Determine the [X, Y] coordinate at the center of the cell enclosing the given text.  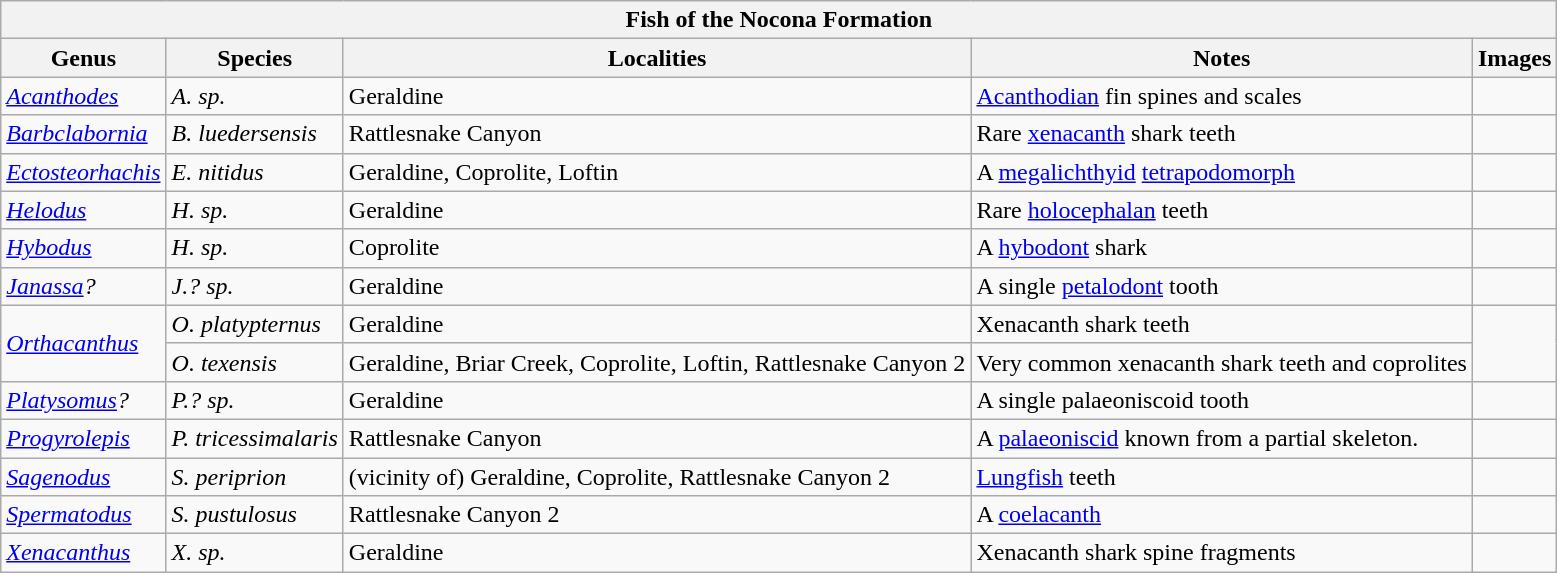
Orthacanthus [84, 343]
Rattlesnake Canyon 2 [657, 515]
A palaeoniscid known from a partial skeleton. [1222, 438]
Spermatodus [84, 515]
Xenacanth shark teeth [1222, 324]
E. nitidus [254, 172]
Ectosteorhachis [84, 172]
X. sp. [254, 553]
Lungfish teeth [1222, 477]
(vicinity of) Geraldine, Coprolite, Rattlesnake Canyon 2 [657, 477]
Fish of the Nocona Formation [779, 20]
O. texensis [254, 362]
B. luedersensis [254, 134]
S. pustulosus [254, 515]
Helodus [84, 210]
P. tricessimalaris [254, 438]
Geraldine, Briar Creek, Coprolite, Loftin, Rattlesnake Canyon 2 [657, 362]
A megalichthyid tetrapodomorph [1222, 172]
Barbclabornia [84, 134]
Rare holocephalan teeth [1222, 210]
Species [254, 58]
Geraldine, Coprolite, Loftin [657, 172]
Sagenodus [84, 477]
A coelacanth [1222, 515]
Xenacanth shark spine fragments [1222, 553]
A hybodont shark [1222, 248]
Janassa? [84, 286]
Genus [84, 58]
Acanthodian fin spines and scales [1222, 96]
O. platypternus [254, 324]
A single palaeoniscoid tooth [1222, 400]
S. periprion [254, 477]
Coprolite [657, 248]
A single petalodont tooth [1222, 286]
J.? sp. [254, 286]
Progyrolepis [84, 438]
Localities [657, 58]
Rare xenacanth shark teeth [1222, 134]
Platysomus? [84, 400]
Acanthodes [84, 96]
Very common xenacanth shark teeth and coprolites [1222, 362]
Hybodus [84, 248]
Images [1514, 58]
A. sp. [254, 96]
P.? sp. [254, 400]
Xenacanthus [84, 553]
Notes [1222, 58]
